Identify which cell holds the provided text, then report its (x, y) central coordinate. 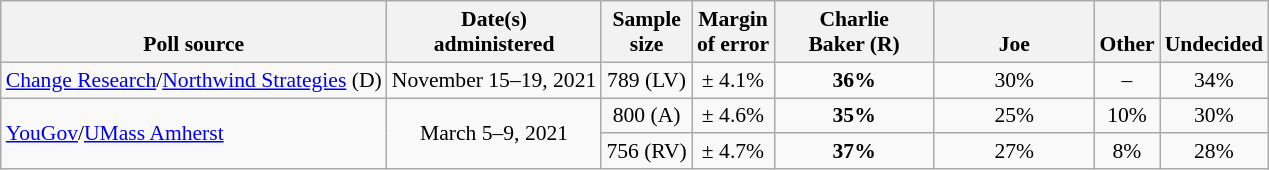
± 4.1% (733, 80)
789 (LV) (646, 80)
± 4.7% (733, 152)
± 4.6% (733, 116)
– (1126, 80)
800 (A) (646, 116)
Change Research/Northwind Strategies (D) (194, 80)
37% (854, 152)
Other (1126, 32)
756 (RV) (646, 152)
Marginof error (733, 32)
Poll source (194, 32)
10% (1126, 116)
34% (1214, 80)
35% (854, 116)
36% (854, 80)
November 15–19, 2021 (494, 80)
CharlieBaker (R) (854, 32)
Samplesize (646, 32)
8% (1126, 152)
Undecided (1214, 32)
27% (1014, 152)
Date(s)administered (494, 32)
Joe (1014, 32)
YouGov/UMass Amherst (194, 134)
March 5–9, 2021 (494, 134)
28% (1214, 152)
25% (1014, 116)
